Output the (x, y) coordinate of the center of the cell containing the given text.  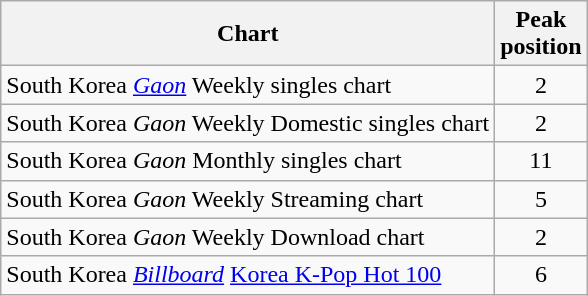
South Korea Gaon Weekly Download chart (248, 237)
South Korea Billboard Korea K-Pop Hot 100 (248, 275)
Chart (248, 34)
Peakposition (541, 34)
6 (541, 275)
South Korea Gaon Weekly Domestic singles chart (248, 123)
11 (541, 161)
5 (541, 199)
South Korea Gaon Weekly Streaming chart (248, 199)
South Korea Gaon Weekly singles chart (248, 85)
South Korea Gaon Monthly singles chart (248, 161)
